Output the (x, y) coordinate of the center of the cell containing the given text.  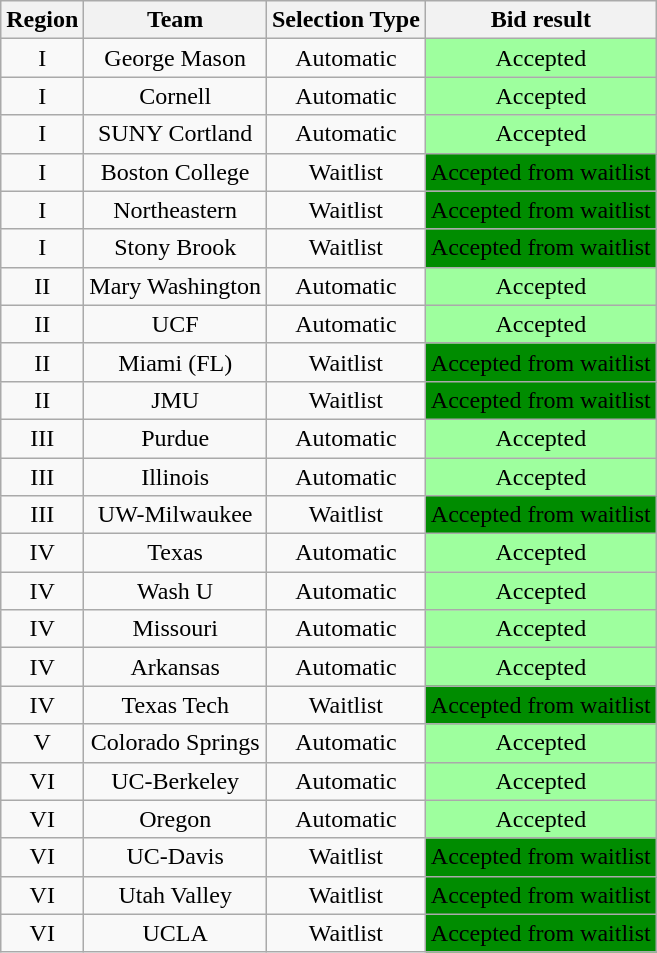
Cornell (176, 96)
SUNY Cortland (176, 134)
Texas Tech (176, 705)
Stony Brook (176, 248)
Region (42, 20)
Utah Valley (176, 895)
Team (176, 20)
Colorado Springs (176, 743)
Bid result (540, 20)
UC-Berkeley (176, 781)
Illinois (176, 477)
Boston College (176, 172)
UC-Davis (176, 857)
Purdue (176, 438)
V (42, 743)
Wash U (176, 591)
UW-Milwaukee (176, 515)
Northeastern (176, 210)
JMU (176, 400)
Missouri (176, 629)
UCLA (176, 933)
Selection Type (346, 20)
Miami (FL) (176, 362)
Oregon (176, 819)
UCF (176, 324)
George Mason (176, 58)
Texas (176, 553)
Arkansas (176, 667)
Mary Washington (176, 286)
